Determine the [x, y] coordinate at the center of the cell enclosing the given text.  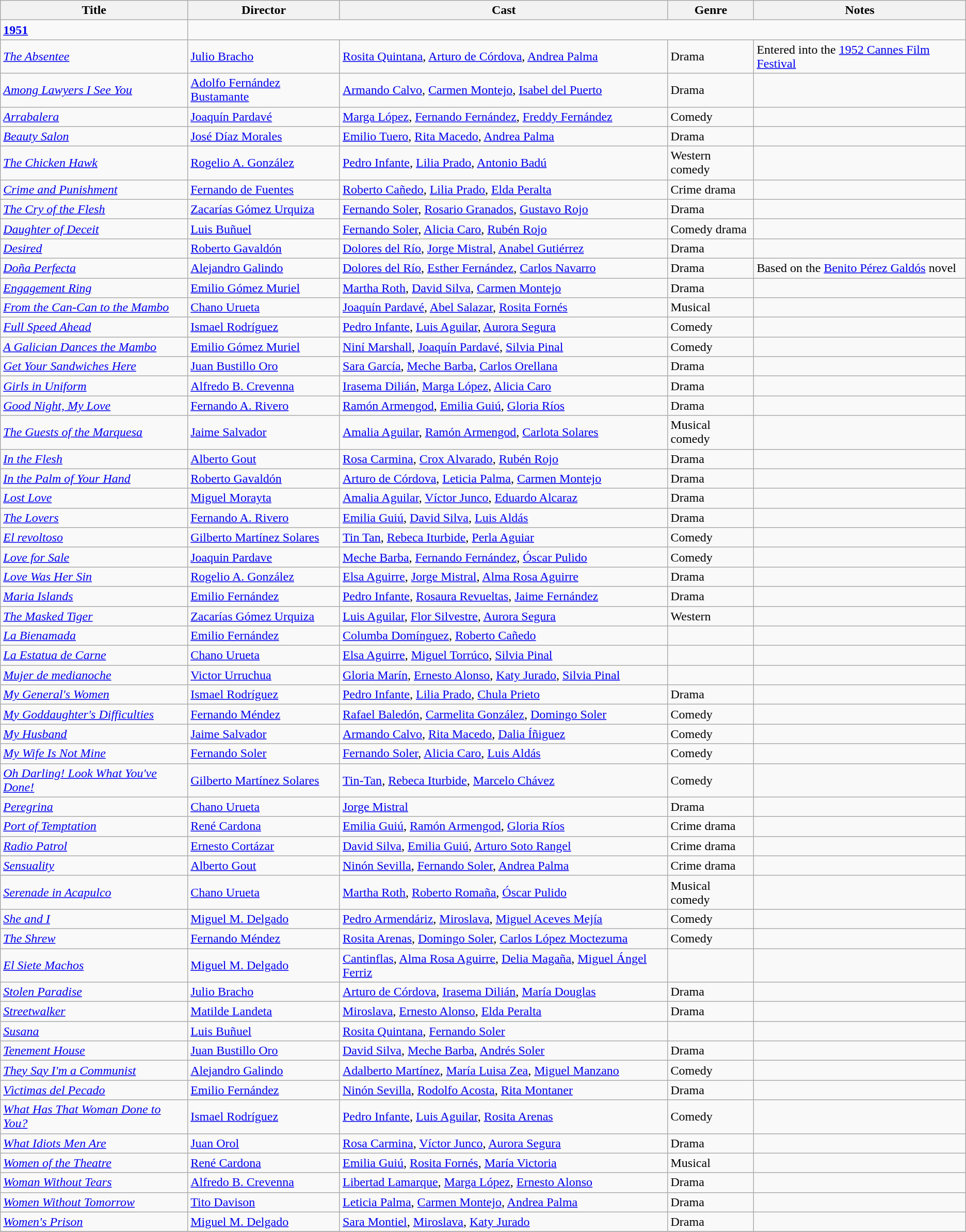
Pedro Infante, Rosaura Revueltas, Jaime Fernández [504, 596]
Rosa Carmina, Víctor Junco, Aurora Segura [504, 1143]
La Bienamada [94, 636]
Doña Perfecta [94, 268]
Full Speed Ahead [94, 327]
From the Can-Can to the Mambo [94, 308]
Serenade in Acapulco [94, 892]
Joaquin Pardave [264, 557]
Emilia Guiú, David Silva, Luis Aldás [504, 518]
Ninón Sevilla, Fernando Soler, Andrea Palma [504, 866]
Pedro Infante, Luis Aguilar, Aurora Segura [504, 327]
Arrabalera [94, 117]
Notes [860, 10]
The Masked Tiger [94, 616]
Mujer de medianoche [94, 675]
Sara Montiel, Miroslava, Katy Jurado [504, 1222]
Director [264, 10]
Emilia Guiú, Ramón Armengod, Gloria Ríos [504, 826]
Women of the Theatre [94, 1163]
Marga López, Fernando Fernández, Freddy Fernández [504, 117]
Rosita Quintana, Arturo de Córdova, Andrea Palma [504, 57]
A Galician Dances the Mambo [94, 347]
They Say I'm a Communist [94, 1070]
Matilde Landeta [264, 1012]
In the Palm of Your Hand [94, 478]
Elsa Aguirre, Jorge Mistral, Alma Rosa Aguirre [504, 577]
Cast [504, 10]
1951 [94, 30]
Fernando Soler, Rosario Granados, Gustavo Rojo [504, 209]
Emilia Guiú, Rosita Fornés, María Victoria [504, 1163]
Fernando Soler, Alicia Caro, Luis Aldás [504, 754]
La Estatua de Carne [94, 655]
Lost Love [94, 498]
Elsa Aguirre, Miguel Torrúco, Silvia Pinal [504, 655]
David Silva, Emilia Guiú, Arturo Soto Rangel [504, 846]
Western [711, 616]
Roberto Cañedo, Lilia Prado, Elda Peralta [504, 189]
Martha Roth, David Silva, Carmen Montejo [504, 287]
Daughter of Deceit [94, 229]
Title [94, 10]
Meche Barba, Fernando Fernández, Óscar Pulido [504, 557]
Pedro Infante, Lilia Prado, Chula Prieto [504, 695]
José Díaz Morales [264, 136]
El Siete Machos [94, 965]
Genre [711, 10]
My General's Women [94, 695]
Niní Marshall, Joaquín Pardavé, Silvia Pinal [504, 347]
Girls in Uniform [94, 386]
Columba Domínguez, Roberto Cañedo [504, 636]
Women's Prison [94, 1222]
Entered into the 1952 Cannes Film Festival [860, 57]
Rosita Quintana, Fernando Soler [504, 1031]
Jorge Mistral [504, 807]
Fernando Soler, Alicia Caro, Rubén Rojo [504, 229]
The Cry of the Flesh [94, 209]
Leticia Palma, Carmen Montejo, Andrea Palma [504, 1202]
Love for Sale [94, 557]
David Silva, Meche Barba, Andrés Soler [504, 1051]
Based on the Benito Pérez Galdós novel [860, 268]
Ramón Armengod, Emilia Guiú, Gloria Ríos [504, 406]
Radio Patrol [94, 846]
Arturo de Córdova, Irasema Dilián, María Douglas [504, 992]
Gloria Marín, Ernesto Alonso, Katy Jurado, Silvia Pinal [504, 675]
Pedro Armendáriz, Miroslava, Miguel Aceves Mejía [504, 919]
Cantinflas, Alma Rosa Aguirre, Delia Magaña, Miguel Ángel Ferriz [504, 965]
My Wife Is Not Mine [94, 754]
Rafael Baledón, Carmelita González, Domingo Soler [504, 714]
Ninón Sevilla, Rodolfo Acosta, Rita Montaner [504, 1090]
Dolores del Río, Jorge Mistral, Anabel Gutiérrez [504, 248]
Armando Calvo, Carmen Montejo, Isabel del Puerto [504, 90]
Vìctimas del Pecado [94, 1090]
Martha Roth, Roberto Romaña, Óscar Pulido [504, 892]
The Lovers [94, 518]
Oh Darling! Look What You've Done! [94, 780]
The Guests of the Marquesa [94, 433]
Amalia Aguilar, Víctor Junco, Eduardo Alcaraz [504, 498]
Pedro Infante, Luis Aguilar, Rosita Arenas [504, 1117]
Maria Islands [94, 596]
Comedy drama [711, 229]
Love Was Her Sin [94, 577]
Among Lawyers I See You [94, 90]
What Has That Woman Done to You? [94, 1117]
Port of Temptation [94, 826]
Tin Tan, Rebeca Iturbide, Perla Aguiar [504, 537]
Stolen Paradise [94, 992]
Women Without Tomorrow [94, 1202]
Good Night, My Love [94, 406]
Libertad Lamarque, Marga López, Ernesto Alonso [504, 1182]
Fernando de Fuentes [264, 189]
Fernando Soler [264, 754]
Susana [94, 1031]
Tenement House [94, 1051]
Engagement Ring [94, 287]
Miroslava, Ernesto Alonso, Elda Peralta [504, 1012]
Arturo de Córdova, Leticia Palma, Carmen Montejo [504, 478]
Ernesto Cortázar [264, 846]
The Absentee [94, 57]
Miguel Morayta [264, 498]
Rosa Carmina, Crox Alvarado, Rubén Rojo [504, 459]
My Goddaughter's Difficulties [94, 714]
Western comedy [711, 163]
In the Flesh [94, 459]
She and I [94, 919]
The Shrew [94, 938]
Armando Calvo, Rita Macedo, Dalia Íñiguez [504, 734]
El revoltoso [94, 537]
Dolores del Río, Esther Fernández, Carlos Navarro [504, 268]
Irasema Dilián, Marga López, Alicia Caro [504, 386]
Tin-Tan, Rebeca Iturbide, Marcelo Chávez [504, 780]
Pedro Infante, Lilia Prado, Antonio Badú [504, 163]
Joaquín Pardavé, Abel Salazar, Rosita Fornés [504, 308]
Joaquín Pardavé [264, 117]
Beauty Salon [94, 136]
Amalia Aguilar, Ramón Armengod, Carlota Solares [504, 433]
The Chicken Hawk [94, 163]
Streetwalker [94, 1012]
Desired [94, 248]
Peregrina [94, 807]
Get Your Sandwiches Here [94, 366]
Adalberto Martínez, María Luisa Zea, Miguel Manzano [504, 1070]
What Idiots Men Are [94, 1143]
Luis Aguilar, Flor Silvestre, Aurora Segura [504, 616]
Woman Without Tears [94, 1182]
My Husband [94, 734]
Adolfo Fernández Bustamante [264, 90]
Crime and Punishment [94, 189]
Sensuality [94, 866]
Sara García, Meche Barba, Carlos Orellana [504, 366]
Emilio Tuero, Rita Macedo, Andrea Palma [504, 136]
Rosita Arenas, Domingo Soler, Carlos López Moctezuma [504, 938]
Juan Orol [264, 1143]
Tito Davison [264, 1202]
Victor Urruchua [264, 675]
